Search for the cell housing the specified text and yield its [x, y] center coordinate. 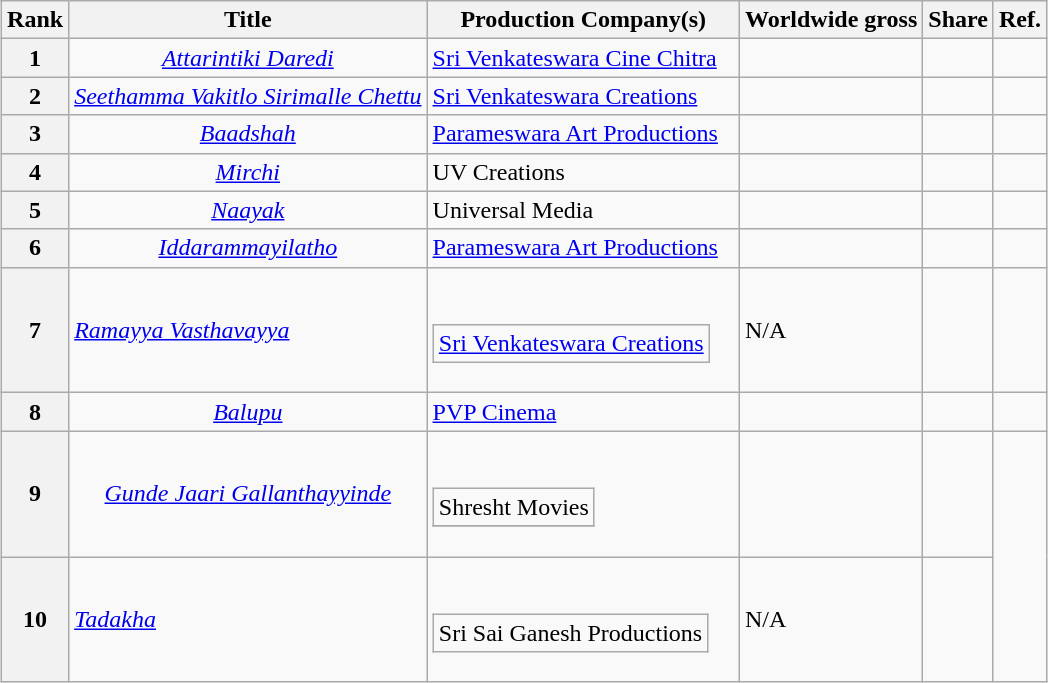
Gunde Jaari Gallanthayyinde [248, 494]
5 [36, 210]
8 [36, 412]
Production Company(s) [583, 20]
Mirchi [248, 172]
Universal Media [583, 210]
Title [248, 20]
Attarintiki Daredi [248, 58]
Ref. [1020, 20]
Seethamma Vakitlo Sirimalle Chettu [248, 96]
Tadakha [248, 619]
Sri Venkateswara Cine Chitra [583, 58]
Worldwide gross [830, 20]
10 [36, 619]
Balupu [248, 412]
3 [36, 134]
9 [36, 494]
Rank [36, 20]
4 [36, 172]
Share [958, 20]
UV Creations [583, 172]
2 [36, 96]
6 [36, 248]
Iddarammayilatho [248, 248]
PVP Cinema [583, 412]
7 [36, 330]
Baadshah [248, 134]
Naayak [248, 210]
Ramayya Vasthavayya [248, 330]
1 [36, 58]
